Return the (X, Y) coordinate for the center point of the cell that contains the specified text.  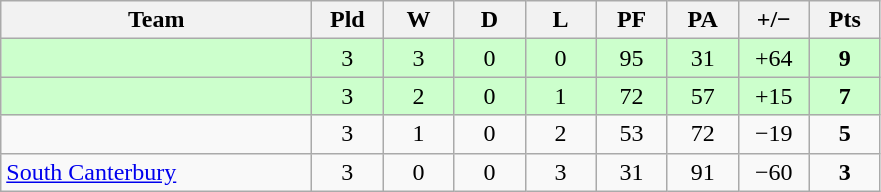
W (418, 20)
Pts (844, 20)
5 (844, 134)
Pld (348, 20)
+15 (774, 96)
7 (844, 96)
D (490, 20)
−19 (774, 134)
9 (844, 58)
L (560, 20)
95 (632, 58)
Team (156, 20)
South Canterbury (156, 172)
PF (632, 20)
+64 (774, 58)
−60 (774, 172)
+/− (774, 20)
53 (632, 134)
91 (702, 172)
57 (702, 96)
PA (702, 20)
